Output the [x, y] coordinate of the center of the cell containing the given text.  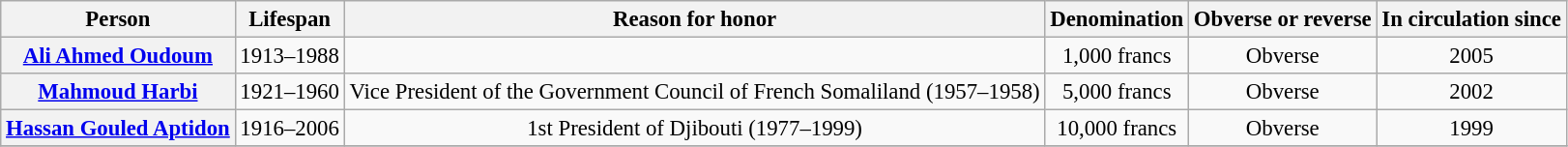
2002 [1471, 92]
Ali Ahmed Oudoum [118, 56]
Vice President of the Government Council of French Somaliland (1957–1958) [694, 92]
Person [118, 19]
5,000 francs [1118, 92]
In circulation since [1471, 19]
2005 [1471, 56]
Obverse or reverse [1283, 19]
1916–2006 [290, 129]
1913–1988 [290, 56]
Hassan Gouled Aptidon [118, 129]
1921–1960 [290, 92]
10,000 francs [1118, 129]
Lifespan [290, 19]
Denomination [1118, 19]
1,000 francs [1118, 56]
Reason for honor [694, 19]
1st President of Djibouti (1977–1999) [694, 129]
1999 [1471, 129]
Mahmoud Harbi [118, 92]
